Return the [x, y] coordinate for the center point of the cell that contains the specified text.  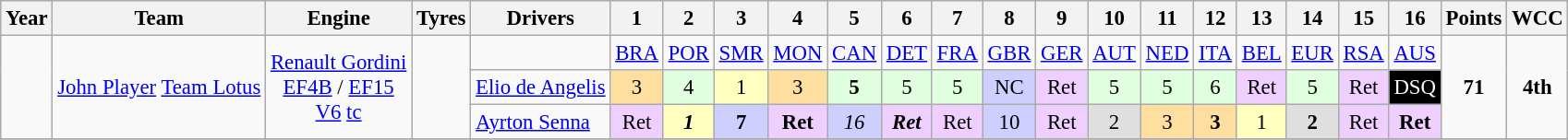
4th [1538, 88]
AUS [1415, 53]
AUT [1114, 53]
Ayrton Senna [541, 122]
ITA [1215, 53]
SMR [741, 53]
John Player Team Lotus [159, 88]
Engine [339, 18]
13 [1261, 18]
15 [1363, 18]
DSQ [1415, 87]
8 [1008, 18]
MON [798, 53]
9 [1062, 18]
14 [1312, 18]
FRA [957, 53]
RSA [1363, 53]
BRA [637, 53]
Renault GordiniEF4B / EF15V6 tc [339, 88]
Tyres [441, 18]
EUR [1312, 53]
GBR [1008, 53]
11 [1167, 18]
WCC [1538, 18]
Elio de Angelis [541, 87]
NC [1008, 87]
Points [1474, 18]
POR [689, 53]
Team [159, 18]
NED [1167, 53]
GER [1062, 53]
CAN [855, 53]
Drivers [541, 18]
BEL [1261, 53]
DET [907, 53]
12 [1215, 18]
Year [27, 18]
71 [1474, 88]
